Output the (X, Y) coordinate of the center of the cell containing the given text.  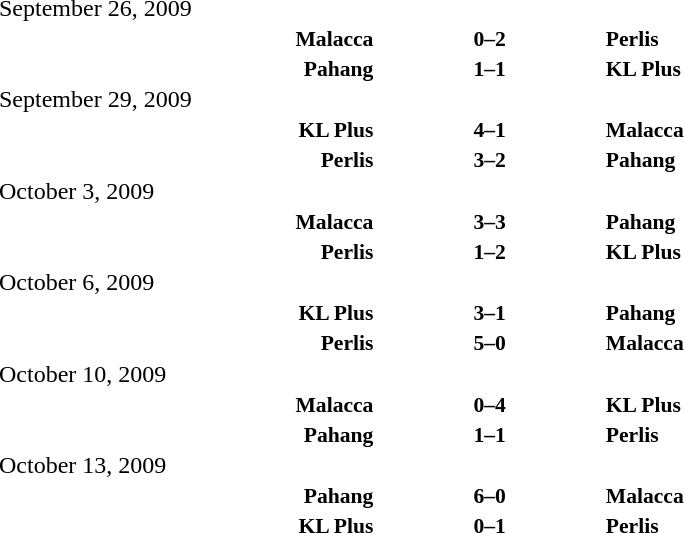
3–1 (489, 313)
0–4 (489, 404)
4–1 (489, 130)
3–2 (489, 160)
6–0 (489, 496)
5–0 (489, 343)
0–2 (489, 38)
1–2 (489, 252)
3–3 (489, 222)
